Extract the (X, Y) coordinate from the center of the cell holding the provided text.  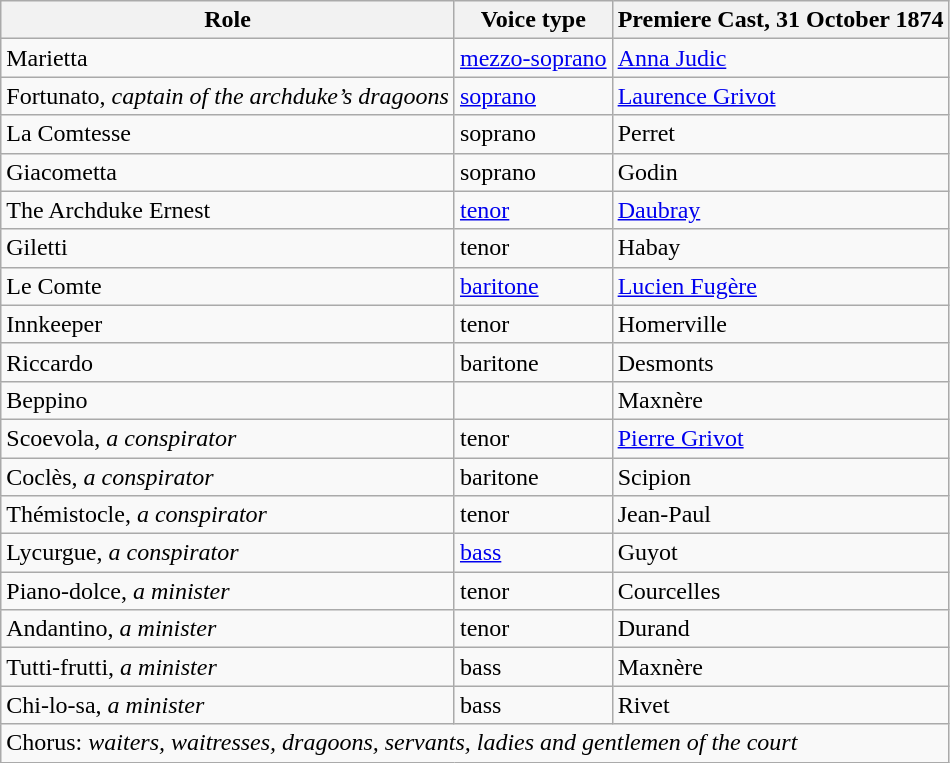
Guyot (780, 553)
Role (228, 20)
Homerville (780, 324)
Piano-dolce, a minister (228, 591)
Voice type (533, 20)
Chorus: waiters, waitresses, dragoons, servants, ladies and gentlemen of the court (475, 743)
Jean-Paul (780, 515)
Giacometta (228, 172)
Coclès, a conspirator (228, 477)
Godin (780, 172)
The Archduke Ernest (228, 210)
Daubray (780, 210)
mezzo-soprano (533, 58)
Fortunato, captain of the archduke’s dragoons (228, 96)
Beppino (228, 400)
Habay (780, 248)
Lucien Fugère (780, 286)
Innkeeper (228, 324)
Scipion (780, 477)
Andantino, a minister (228, 629)
Laurence Grivot (780, 96)
Giletti (228, 248)
Tutti-frutti, a minister (228, 667)
Marietta (228, 58)
Rivet (780, 705)
Lycurgue, a conspirator (228, 553)
Premiere Cast, 31 October 1874 (780, 20)
Le Comte (228, 286)
Courcelles (780, 591)
Scoevola, a conspirator (228, 438)
Anna Judic (780, 58)
Thémistocle, a conspirator (228, 515)
Durand (780, 629)
Chi-lo-sa, a minister (228, 705)
La Comtesse (228, 134)
Perret (780, 134)
Riccardo (228, 362)
Desmonts (780, 362)
Pierre Grivot (780, 438)
